Search for the cell housing the specified text and yield its [x, y] center coordinate. 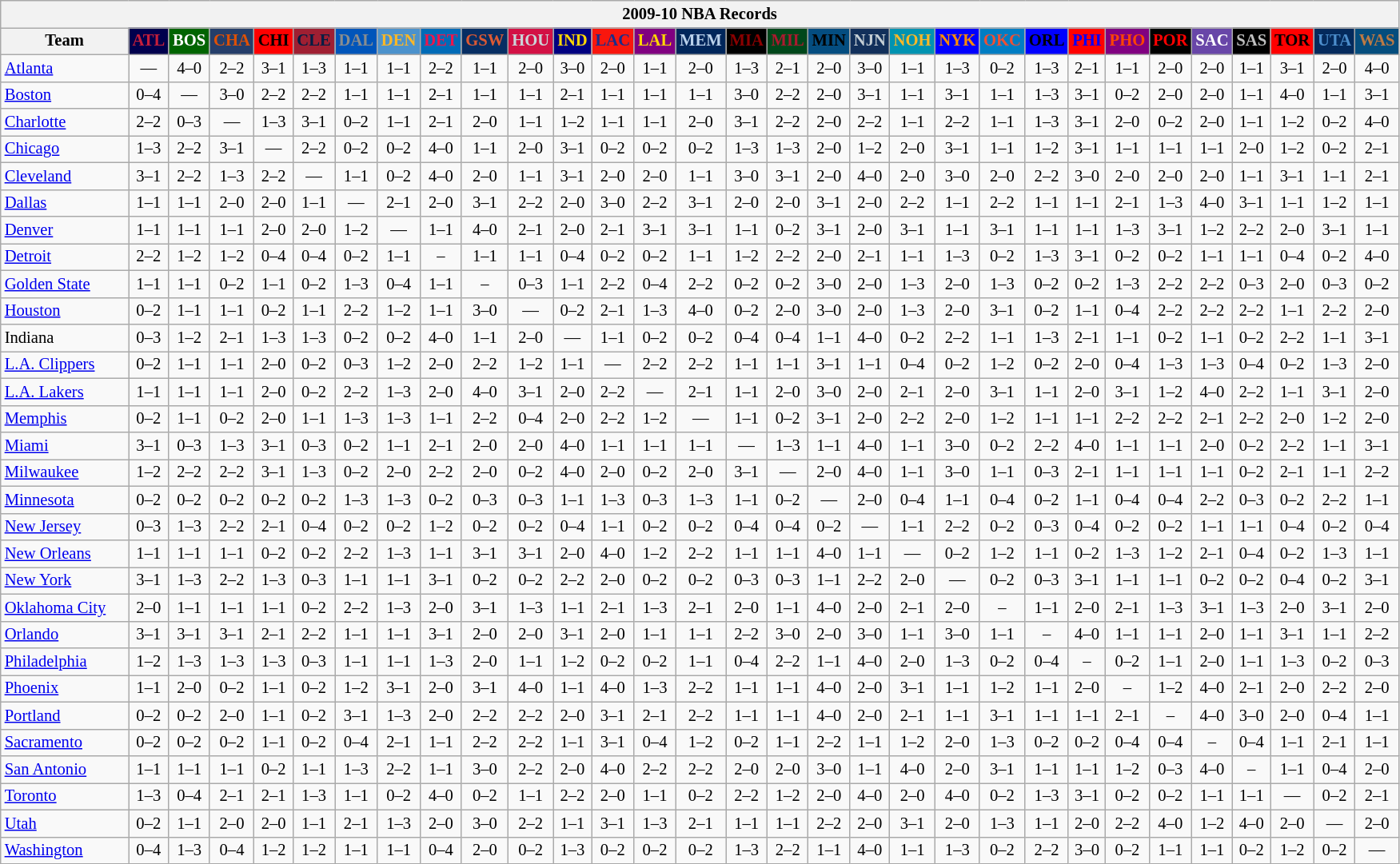
Milwaukee [65, 472]
New Orleans [65, 554]
IND [572, 41]
Team [65, 41]
L.A. Lakers [65, 392]
Houston [65, 311]
DEN [398, 41]
Washington [65, 850]
Denver [65, 229]
New York [65, 580]
Dallas [65, 203]
Detroit [65, 257]
CLE [313, 41]
NOH [913, 41]
Toronto [65, 796]
SAS [1251, 41]
MIA [747, 41]
BOS [189, 41]
ATL [149, 41]
NJN [870, 41]
Charlotte [65, 122]
DET [441, 41]
DAL [357, 41]
MEM [700, 41]
Utah [65, 823]
WAS [1377, 41]
LAC [612, 41]
Minnesota [65, 500]
Boston [65, 95]
Sacramento [65, 743]
San Antonio [65, 770]
HOU [531, 41]
Atlanta [65, 68]
MIL [788, 41]
Cleveland [65, 176]
CHA [232, 41]
POR [1171, 41]
Indiana [65, 338]
GSW [485, 41]
Memphis [65, 419]
PHI [1087, 41]
New Jersey [65, 527]
2009-10 NBA Records [700, 14]
SAC [1212, 41]
Phoenix [65, 688]
Miami [65, 445]
CHI [273, 41]
OKC [1003, 41]
NYK [957, 41]
Portland [65, 715]
Philadelphia [65, 661]
Oklahoma City [65, 607]
ORL [1047, 41]
Orlando [65, 635]
Chicago [65, 149]
L.A. Clippers [65, 364]
MIN [829, 41]
Golden State [65, 284]
PHO [1127, 41]
LAL [655, 41]
TOR [1292, 41]
UTA [1334, 41]
